Locate the cell with the specified text and output its [x, y] center coordinate. 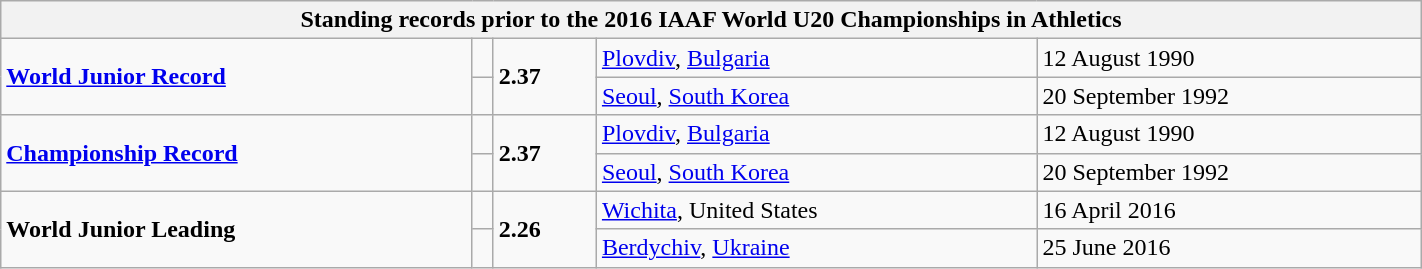
Championship Record [236, 153]
2.26 [544, 229]
World Junior Leading [236, 229]
World Junior Record [236, 77]
Standing records prior to the 2016 IAAF World U20 Championships in Athletics [711, 20]
16 April 2016 [1229, 210]
25 June 2016 [1229, 248]
Berdychiv, Ukraine [816, 248]
Wichita, United States [816, 210]
